Extract the (x, y) coordinate from the center of the cell holding the provided text.  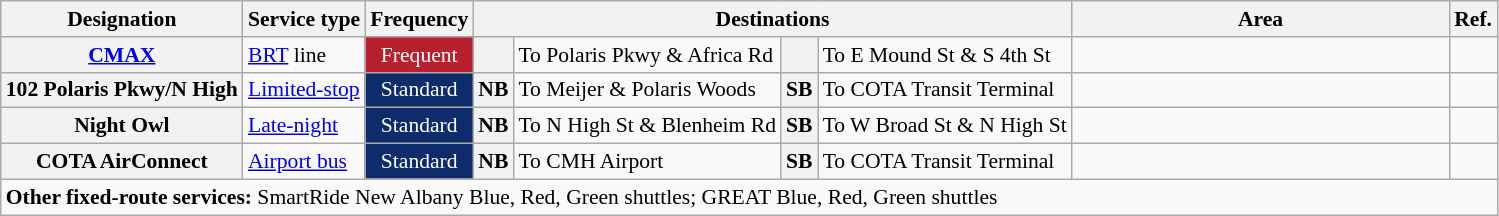
To W Broad St & N High St (945, 126)
Other fixed-route services: SmartRide New Albany Blue, Red, Green shuttles; GREAT Blue, Red, Green shuttles (749, 197)
BRT line (304, 55)
Ref. (1473, 19)
Limited-stop (304, 90)
Designation (122, 19)
To CMH Airport (647, 162)
CMAX (122, 55)
Destinations (772, 19)
To Polaris Pkwy & Africa Rd (647, 55)
To E Mound St & S 4th St (945, 55)
COTA AirConnect (122, 162)
Late-night (304, 126)
To Meijer & Polaris Woods (647, 90)
Night Owl (122, 126)
Frequent (419, 55)
Airport bus (304, 162)
102 Polaris Pkwy/N High (122, 90)
Frequency (419, 19)
Service type (304, 19)
To N High St & Blenheim Rd (647, 126)
Area (1260, 19)
